For the text-containing cell, return its midpoint in [x, y] coordinate format. 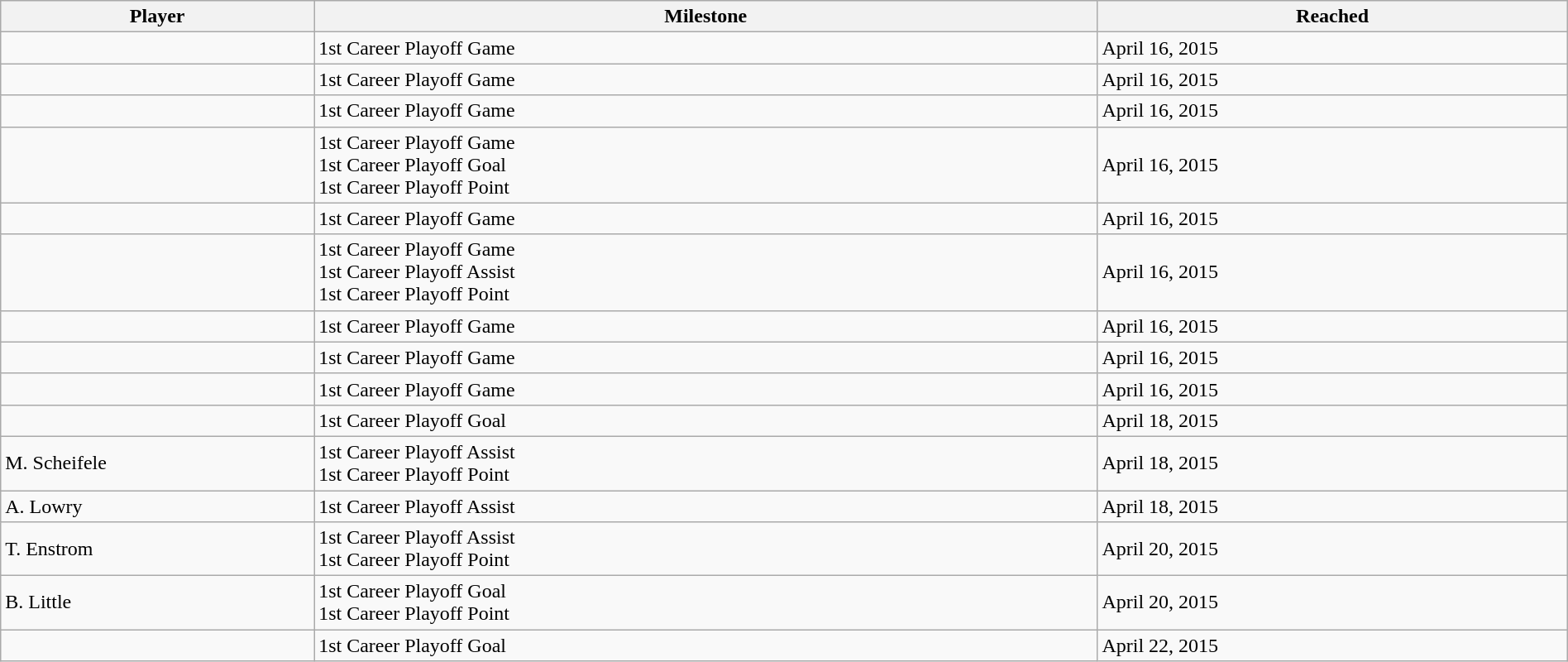
B. Little [157, 602]
April 22, 2015 [1332, 645]
1st Career Playoff Game1st Career Playoff Goal1st Career Playoff Point [706, 165]
Reached [1332, 17]
1st Career Playoff Goal1st Career Playoff Point [706, 602]
1st Career Playoff Game1st Career Playoff Assist1st Career Playoff Point [706, 272]
M. Scheifele [157, 463]
T. Enstrom [157, 549]
1st Career Playoff Assist [706, 506]
Player [157, 17]
A. Lowry [157, 506]
Milestone [706, 17]
